Locate the cell with the specified text and output its (X, Y) center coordinate. 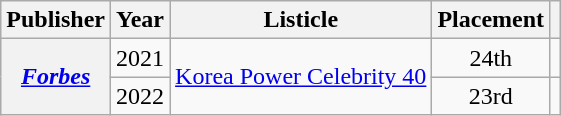
Placement (491, 20)
23rd (491, 96)
Forbes (56, 77)
Publisher (56, 20)
Year (140, 20)
2021 (140, 58)
Listicle (301, 20)
Korea Power Celebrity 40 (301, 77)
2022 (140, 96)
24th (491, 58)
